Identify which cell holds the provided text, then report its (x, y) central coordinate. 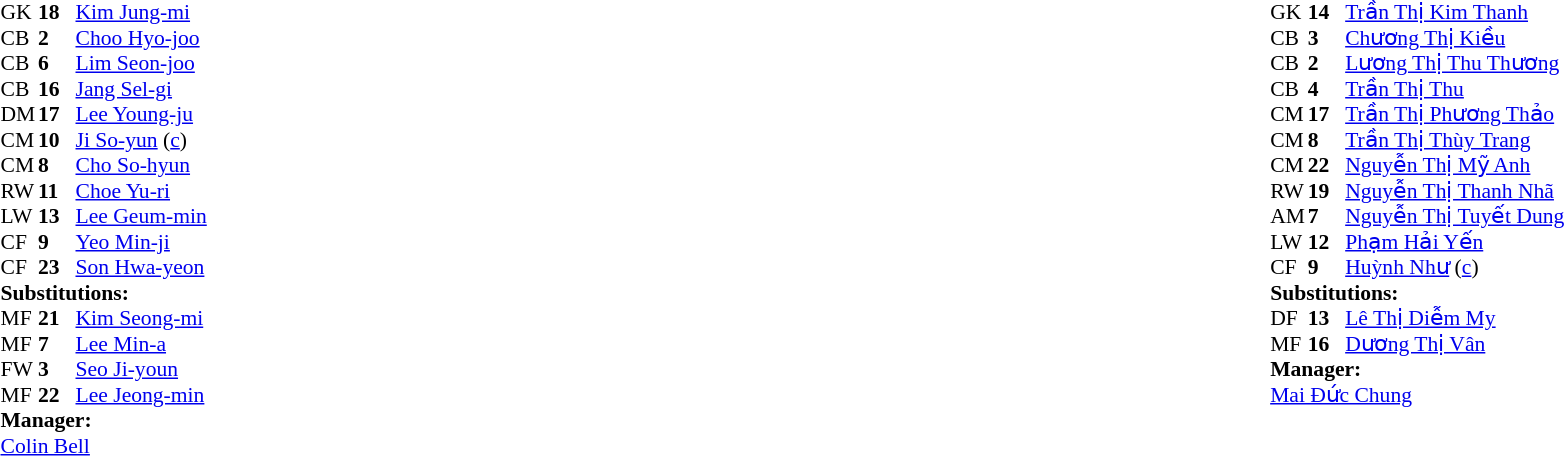
Kim Seong-mi (142, 319)
Nguyễn Thị Tuyết Dung (1454, 217)
19 (1327, 191)
Son Hwa-yeon (142, 267)
12 (1327, 242)
11 (57, 191)
Lương Thị Thu Thương (1454, 63)
AM (1289, 217)
Dương Thị Vân (1454, 344)
Trần Thị Phương Thảo (1454, 115)
Lê Thị Diễm My (1454, 319)
Choe Yu-ri (142, 191)
18 (57, 13)
Seo Ji-youn (142, 369)
23 (57, 267)
Choo Hyo-joo (142, 38)
Yeo Min-ji (142, 242)
10 (57, 140)
Lee Min-a (142, 344)
Mai Đức Chung (1417, 395)
Lee Jeong-min (142, 395)
Trần Thị Kim Thanh (1454, 13)
FW (19, 369)
Lee Young-ju (142, 115)
14 (1327, 13)
Kim Jung-mi (142, 13)
Lee Geum-min (142, 217)
Ji So-yun (c) (142, 140)
Trần Thị Thu (1454, 89)
DF (1289, 319)
4 (1327, 89)
6 (57, 63)
Phạm Hải Yến (1454, 242)
Chương Thị Kiều (1454, 38)
Nguyễn Thị Thanh Nhã (1454, 191)
Trần Thị Thùy Trang (1454, 140)
Jang Sel-gi (142, 89)
DM (19, 115)
21 (57, 319)
Nguyễn Thị Mỹ Anh (1454, 165)
Lim Seon-joo (142, 63)
Cho So-hyun (142, 165)
Huỳnh Như (c) (1454, 267)
